Scan for the cell matching the given text and deliver its [x, y] coordinate at center. 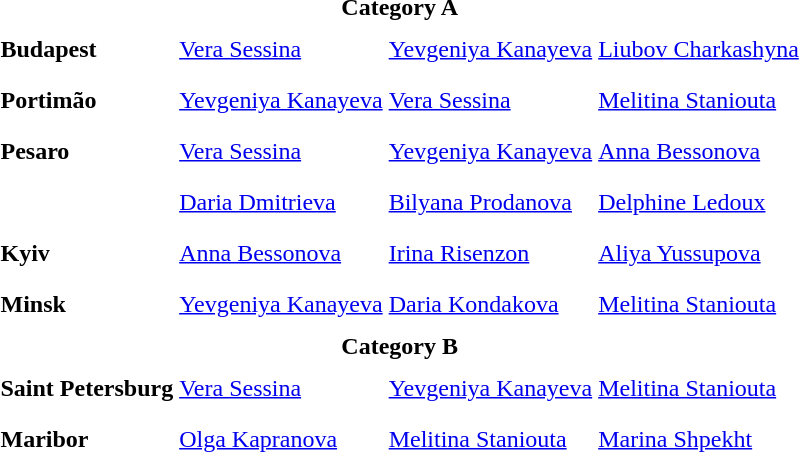
Daria Dmitrieva [282, 202]
Irina Risenzon [490, 253]
Daria Kondakova [490, 304]
Anna Bessonova [282, 253]
Bilyana Prodanova [490, 202]
